Return [X, Y] of the center of cell containing provided text 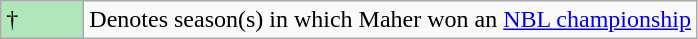
Denotes season(s) in which Maher won an NBL championship [390, 20]
† [42, 20]
